From the cell containing the given text, extract its center point as (x, y) coordinate. 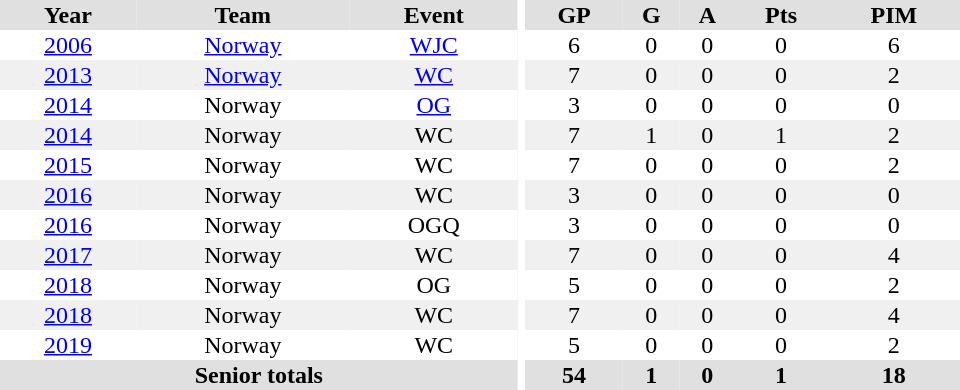
2017 (68, 255)
2019 (68, 345)
A (707, 15)
Pts (780, 15)
2006 (68, 45)
Event (434, 15)
GP (574, 15)
OGQ (434, 225)
Year (68, 15)
2013 (68, 75)
WJC (434, 45)
G (651, 15)
PIM (894, 15)
2015 (68, 165)
Senior totals (259, 375)
54 (574, 375)
Team (243, 15)
18 (894, 375)
